Output the [x, y] coordinate of the center of the cell containing the given text.  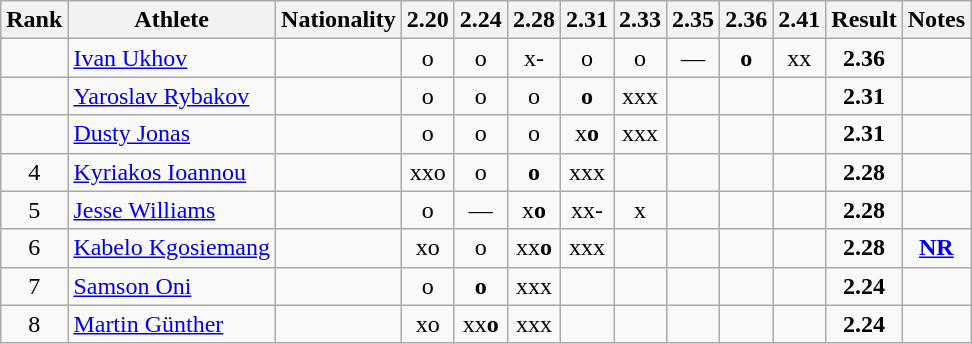
7 [34, 286]
Jesse Williams [172, 210]
Kyriakos Ioannou [172, 172]
4 [34, 172]
Kabelo Kgosiemang [172, 248]
8 [34, 324]
Athlete [172, 20]
NR [936, 248]
Nationality [339, 20]
Notes [936, 20]
xx- [586, 210]
2.33 [640, 20]
Yaroslav Rybakov [172, 96]
Samson Oni [172, 286]
Rank [34, 20]
2.20 [428, 20]
Dusty Jonas [172, 134]
xx [800, 58]
2.35 [694, 20]
Martin Günther [172, 324]
6 [34, 248]
5 [34, 210]
x- [534, 58]
Result [864, 20]
2.41 [800, 20]
Ivan Ukhov [172, 58]
x [640, 210]
